Identify which cell holds the provided text, then report its [x, y] central coordinate. 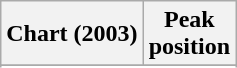
Chart (2003) [72, 34]
Peakposition [189, 34]
